From the cell containing the given text, extract its center point as [X, Y] coordinate. 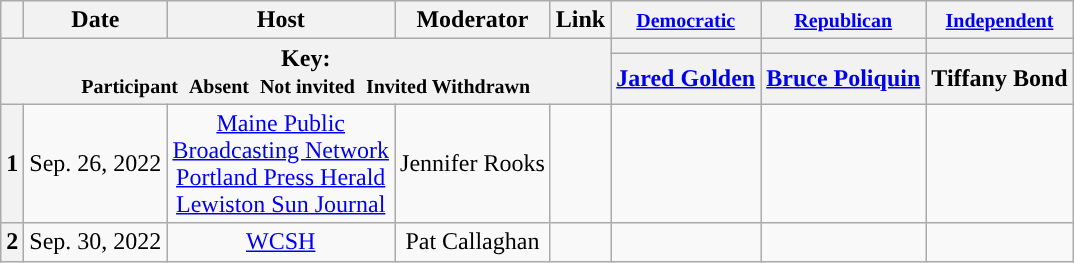
Moderator [473, 20]
Democratic [686, 20]
Host [281, 20]
Pat Callaghan [473, 242]
Jennifer Rooks [473, 164]
Date [96, 20]
Bruce Poliquin [844, 78]
Maine PublicBroadcasting NetworkPortland Press HeraldLewiston Sun Journal [281, 164]
Link [580, 20]
WCSH [281, 242]
Sep. 30, 2022 [96, 242]
Jared Golden [686, 78]
Sep. 26, 2022 [96, 164]
Key: Participant Absent Not invited Invited Withdrawn [306, 72]
Republican [844, 20]
Independent [1000, 20]
2 [12, 242]
Tiffany Bond [1000, 78]
1 [12, 164]
